Locate the cell with the specified text and output its (X, Y) center coordinate. 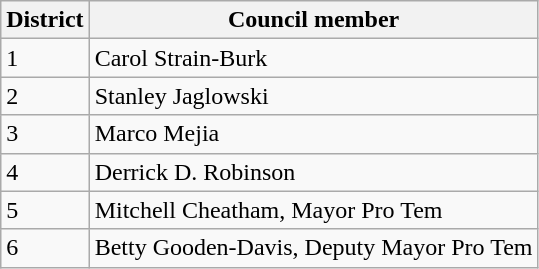
Mitchell Cheatham, Mayor Pro Tem (314, 210)
Carol Strain-Burk (314, 58)
Stanley Jaglowski (314, 96)
1 (45, 58)
5 (45, 210)
6 (45, 248)
2 (45, 96)
Council member (314, 20)
Betty Gooden-Davis, Deputy Mayor Pro Tem (314, 248)
District (45, 20)
4 (45, 172)
Marco Mejia (314, 134)
Derrick D. Robinson (314, 172)
3 (45, 134)
